Extract the (X, Y) coordinate from the center of the cell holding the provided text.  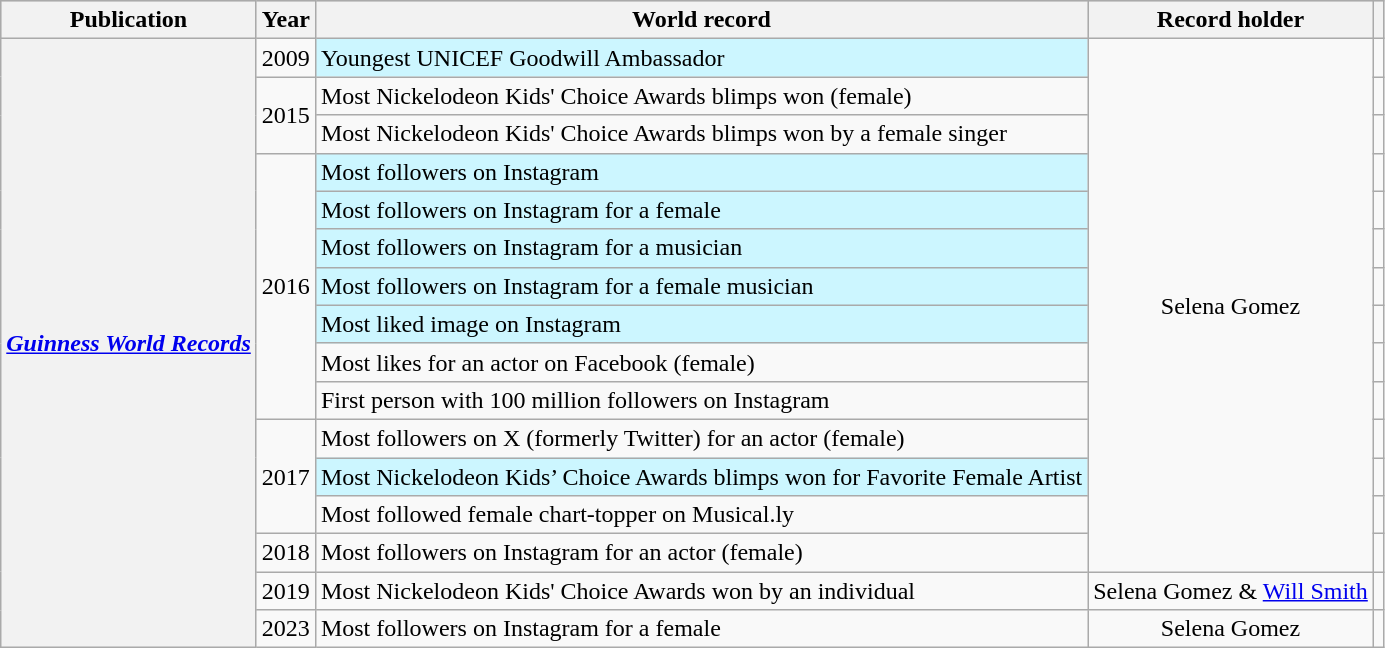
First person with 100 million followers on Instagram (701, 400)
Most followed female chart-topper on Musical.ly (701, 515)
Most followers on Instagram for an actor (female) (701, 553)
Most followers on Instagram for a musician (701, 248)
2018 (286, 553)
2017 (286, 476)
Guinness World Records (129, 344)
Most followers on X (formerly Twitter) for an actor (female) (701, 438)
Youngest UNICEF Goodwill Ambassador (701, 58)
Most Nickelodeon Kids’ Choice Awards blimps won for Favorite Female Artist (701, 477)
Record holder (1231, 20)
Year (286, 20)
2016 (286, 286)
Most Nickelodeon Kids' Choice Awards blimps won (female) (701, 96)
Most followers on Instagram for a female musician (701, 286)
2019 (286, 591)
Most likes for an actor on Facebook (female) (701, 362)
Most followers on Instagram (701, 172)
2015 (286, 115)
World record (701, 20)
Publication (129, 20)
Selena Gomez & Will Smith (1231, 591)
2009 (286, 58)
Most liked image on Instagram (701, 324)
Most Nickelodeon Kids' Choice Awards blimps won by a female singer (701, 134)
2023 (286, 629)
Most Nickelodeon Kids' Choice Awards won by an individual (701, 591)
